Provide the (x, y) coordinate of the cell's center where the given text is located.  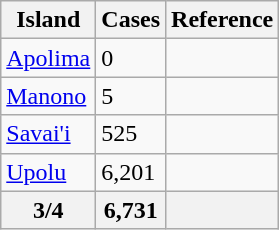
3/4 (48, 210)
6,201 (131, 172)
Island (48, 20)
Savai'i (48, 134)
5 (131, 96)
Reference (222, 20)
Manono (48, 96)
Cases (131, 20)
Apolima (48, 58)
Upolu (48, 172)
525 (131, 134)
0 (131, 58)
6,731 (131, 210)
